Return the (x, y) coordinate for the center point of the cell that contains the specified text.  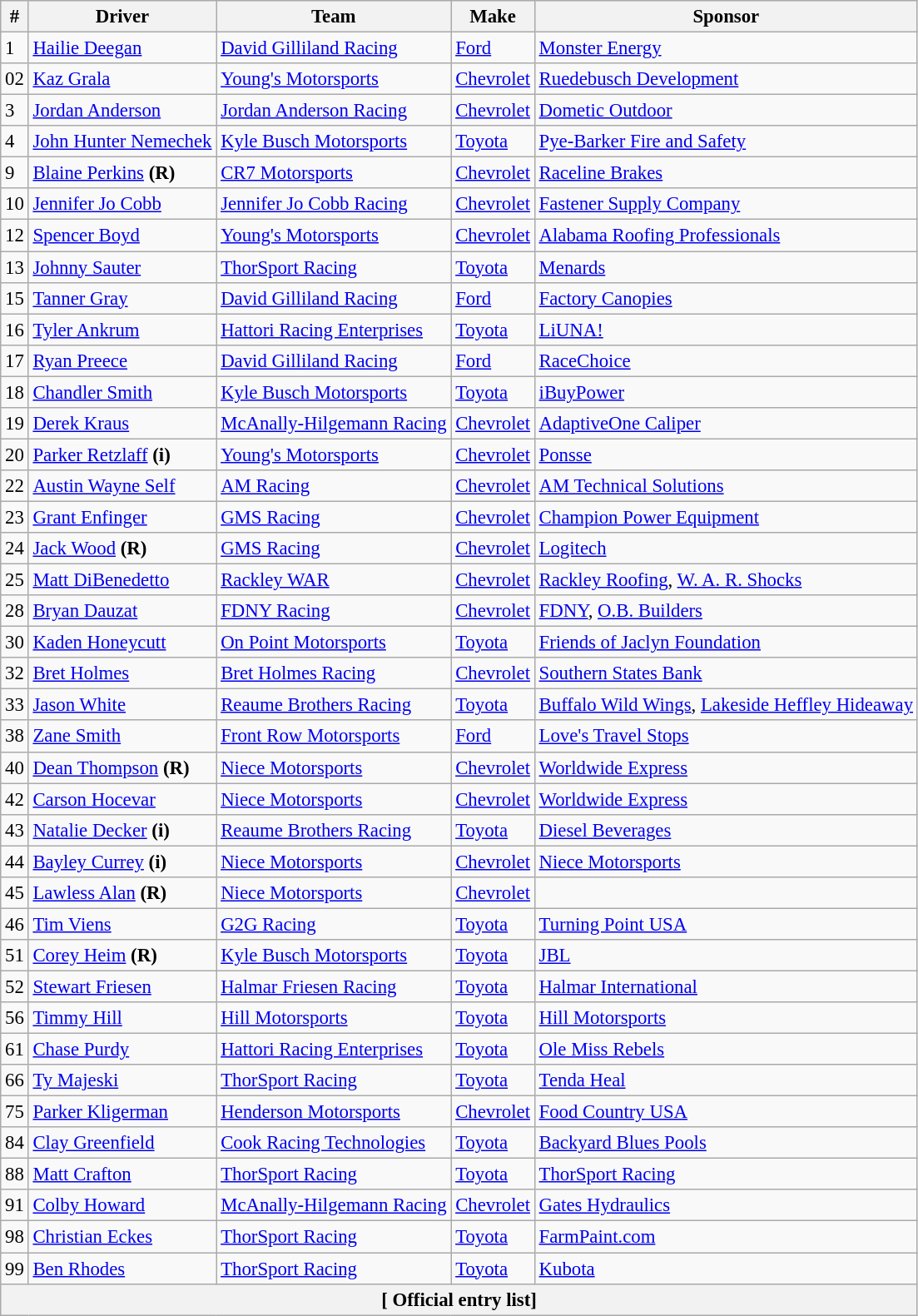
42 (15, 799)
Jason White (122, 705)
Gates Hydraulics (726, 1206)
Halmar Friesen Racing (334, 986)
Halmar International (726, 986)
Chandler Smith (122, 392)
CR7 Motorsports (334, 173)
44 (15, 862)
Bryan Dauzat (122, 611)
75 (15, 1112)
FDNY Racing (334, 611)
JBL (726, 956)
Fastener Supply Company (726, 204)
Monster Energy (726, 48)
FDNY, O.B. Builders (726, 611)
Matt DiBenedetto (122, 580)
Diesel Beverages (726, 830)
Clay Greenfield (122, 1143)
99 (15, 1269)
Carson Hocevar (122, 799)
On Point Motorsports (334, 643)
Christian Eckes (122, 1237)
28 (15, 611)
Dean Thompson (R) (122, 767)
Matt Crafton (122, 1174)
Austin Wayne Self (122, 486)
40 (15, 767)
Team (334, 17)
Rackley Roofing, W. A. R. Shocks (726, 580)
23 (15, 517)
Ryan Preece (122, 360)
84 (15, 1143)
Jordan Anderson Racing (334, 111)
Menards (726, 267)
# (15, 17)
02 (15, 79)
[ Official entry list] (459, 1299)
Jennifer Jo Cobb (122, 204)
4 (15, 142)
Ruedebusch Development (726, 79)
Ben Rhodes (122, 1269)
Kaden Honeycutt (122, 643)
Ponsse (726, 454)
Factory Canopies (726, 298)
John Hunter Nemechek (122, 142)
1 (15, 48)
Dometic Outdoor (726, 111)
61 (15, 1050)
45 (15, 893)
Stewart Friesen (122, 986)
Pye-Barker Fire and Safety (726, 142)
20 (15, 454)
22 (15, 486)
Backyard Blues Pools (726, 1143)
Raceline Brakes (726, 173)
iBuyPower (726, 392)
Kubota (726, 1269)
3 (15, 111)
Champion Power Equipment (726, 517)
52 (15, 986)
Henderson Motorsports (334, 1112)
Zane Smith (122, 737)
Cook Racing Technologies (334, 1143)
Tenda Heal (726, 1080)
12 (15, 236)
Tim Viens (122, 924)
9 (15, 173)
24 (15, 549)
Food Country USA (726, 1112)
Ty Majeski (122, 1080)
Kaz Grala (122, 79)
16 (15, 330)
Driver (122, 17)
32 (15, 673)
Front Row Motorsports (334, 737)
Rackley WAR (334, 580)
Bret Holmes (122, 673)
Friends of Jaclyn Foundation (726, 643)
15 (15, 298)
Colby Howard (122, 1206)
Alabama Roofing Professionals (726, 236)
Hailie Deegan (122, 48)
46 (15, 924)
Tyler Ankrum (122, 330)
56 (15, 1018)
Jennifer Jo Cobb Racing (334, 204)
Make (493, 17)
G2G Racing (334, 924)
Logitech (726, 549)
AM Racing (334, 486)
Jordan Anderson (122, 111)
Blaine Perkins (R) (122, 173)
Ole Miss Rebels (726, 1050)
Natalie Decker (i) (122, 830)
38 (15, 737)
Lawless Alan (R) (122, 893)
Sponsor (726, 17)
RaceChoice (726, 360)
Timmy Hill (122, 1018)
18 (15, 392)
51 (15, 956)
FarmPaint.com (726, 1237)
Turning Point USA (726, 924)
Spencer Boyd (122, 236)
13 (15, 267)
Derek Kraus (122, 424)
Tanner Gray (122, 298)
Parker Kligerman (122, 1112)
88 (15, 1174)
19 (15, 424)
66 (15, 1080)
Buffalo Wild Wings, Lakeside Heffley Hideaway (726, 705)
Johnny Sauter (122, 267)
Parker Retzlaff (i) (122, 454)
Corey Heim (R) (122, 956)
30 (15, 643)
98 (15, 1237)
25 (15, 580)
Chase Purdy (122, 1050)
Grant Enfinger (122, 517)
10 (15, 204)
AM Technical Solutions (726, 486)
AdaptiveOne Caliper (726, 424)
Love's Travel Stops (726, 737)
Southern States Bank (726, 673)
LiUNA! (726, 330)
33 (15, 705)
43 (15, 830)
91 (15, 1206)
Bayley Currey (i) (122, 862)
Jack Wood (R) (122, 549)
17 (15, 360)
Bret Holmes Racing (334, 673)
